Identify which cell holds the provided text, then report its [X, Y] central coordinate. 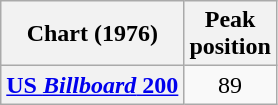
89 [230, 85]
US Billboard 200 [92, 85]
Peakposition [230, 34]
Chart (1976) [92, 34]
